Identify which cell holds the provided text, then report its (x, y) central coordinate. 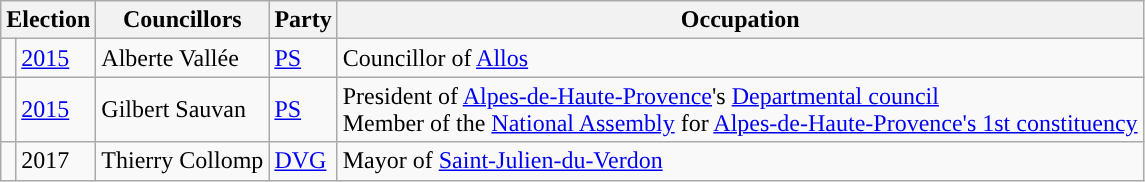
Thierry Collomp (182, 161)
Party (303, 20)
2017 (56, 161)
Gilbert Sauvan (182, 110)
President of Alpes-de-Haute-Provence's Departmental council Member of the National Assembly for Alpes-de-Haute-Provence's 1st constituency (740, 110)
Councillor of Allos (740, 58)
DVG (303, 161)
Mayor of Saint-Julien-du-Verdon (740, 161)
Election (48, 20)
Occupation (740, 20)
Councillors (182, 20)
Alberte Vallée (182, 58)
